For the text-containing cell, return its midpoint in (x, y) coordinate format. 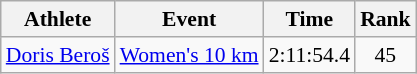
2:11:54.4 (310, 55)
Time (310, 19)
Women's 10 km (190, 55)
Rank (386, 19)
Athlete (58, 19)
Event (190, 19)
Doris Beroš (58, 55)
45 (386, 55)
